Scan for the cell matching the given text and deliver its (X, Y) coordinate at center. 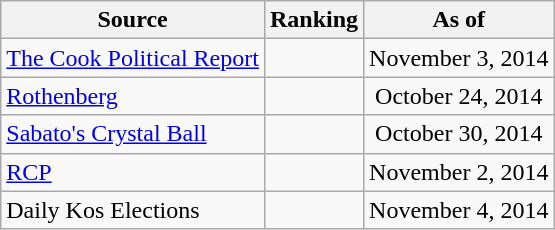
The Cook Political Report (133, 58)
RCP (133, 172)
November 3, 2014 (459, 58)
Daily Kos Elections (133, 210)
Ranking (314, 20)
Rothenberg (133, 96)
October 30, 2014 (459, 134)
Sabato's Crystal Ball (133, 134)
Source (133, 20)
November 2, 2014 (459, 172)
November 4, 2014 (459, 210)
October 24, 2014 (459, 96)
As of (459, 20)
